Detect which cell encompasses the target text, then output its [x, y] center coordinate. 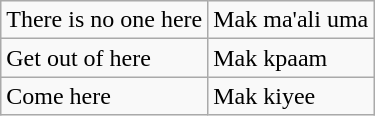
Mak kiyee [291, 96]
Get out of here [104, 58]
Mak ma'ali uma [291, 20]
Come here [104, 96]
There is no one here [104, 20]
Mak kpaam [291, 58]
